Return (X, Y) of the center of cell containing provided text 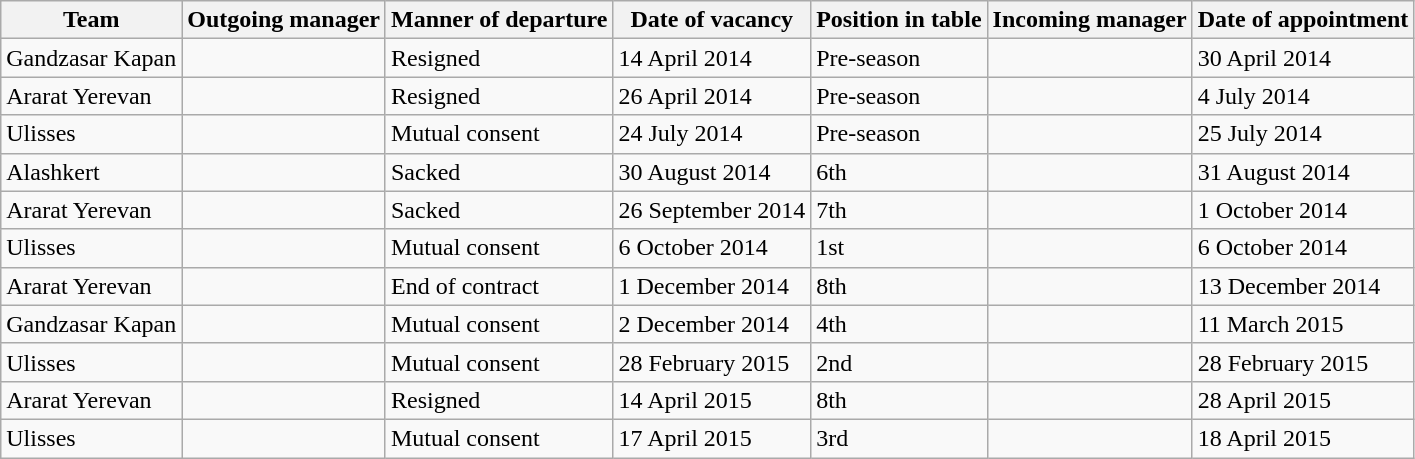
4th (899, 324)
Team (92, 20)
Date of vacancy (712, 20)
1st (899, 248)
1 December 2014 (712, 286)
14 April 2014 (712, 58)
4 July 2014 (1303, 96)
30 August 2014 (712, 172)
2 December 2014 (712, 324)
25 July 2014 (1303, 134)
30 April 2014 (1303, 58)
11 March 2015 (1303, 324)
Date of appointment (1303, 20)
Position in table (899, 20)
Outgoing manager (284, 20)
31 August 2014 (1303, 172)
1 October 2014 (1303, 210)
3rd (899, 438)
6th (899, 172)
Alashkert (92, 172)
17 April 2015 (712, 438)
18 April 2015 (1303, 438)
13 December 2014 (1303, 286)
End of contract (498, 286)
7th (899, 210)
24 July 2014 (712, 134)
26 April 2014 (712, 96)
2nd (899, 362)
14 April 2015 (712, 400)
Incoming manager (1090, 20)
26 September 2014 (712, 210)
Manner of departure (498, 20)
28 April 2015 (1303, 400)
